Extract the [x, y] coordinate from the center of the cell holding the provided text.  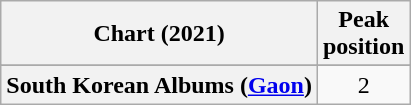
South Korean Albums (Gaon) [160, 85]
Peakposition [363, 34]
Chart (2021) [160, 34]
2 [363, 85]
